From the cell containing the given text, extract its center point as [X, Y] coordinate. 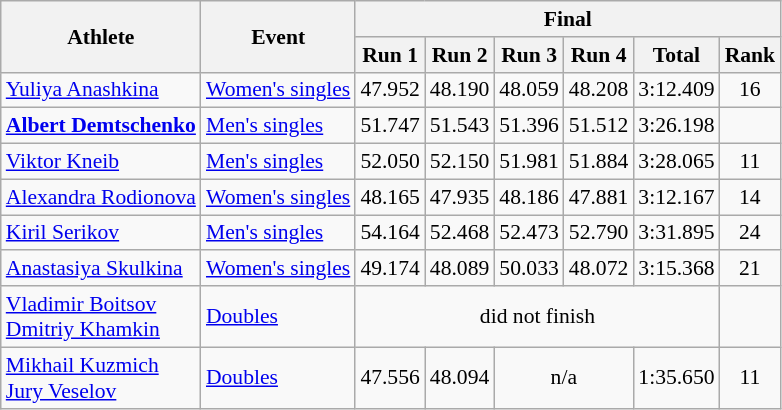
Total [676, 55]
52.473 [528, 233]
52.150 [460, 162]
47.881 [598, 197]
51.747 [390, 126]
51.884 [598, 162]
did not finish [537, 316]
Kiril Serikov [101, 233]
Run 2 [460, 55]
52.790 [598, 233]
21 [750, 269]
3:26.198 [676, 126]
Run 4 [598, 55]
48.186 [528, 197]
14 [750, 197]
Run 3 [528, 55]
3:31.895 [676, 233]
52.468 [460, 233]
51.543 [460, 126]
24 [750, 233]
54.164 [390, 233]
Mikhail Kuzmich Jury Veselov [101, 378]
51.512 [598, 126]
Athlete [101, 36]
47.556 [390, 378]
Alexandra Rodionova [101, 197]
50.033 [528, 269]
48.094 [460, 378]
Viktor Kneib [101, 162]
n/a [564, 378]
48.165 [390, 197]
48.059 [528, 90]
Event [278, 36]
49.174 [390, 269]
Yuliya Anashkina [101, 90]
Final [568, 19]
48.208 [598, 90]
16 [750, 90]
3:12.167 [676, 197]
3:15.368 [676, 269]
Anastasiya Skulkina [101, 269]
Run 1 [390, 55]
1:35.650 [676, 378]
47.952 [390, 90]
Albert Demtschenko [101, 126]
48.089 [460, 269]
Vladimir Boitsov Dmitriy Khamkin [101, 316]
48.072 [598, 269]
51.981 [528, 162]
47.935 [460, 197]
Rank [750, 55]
48.190 [460, 90]
52.050 [390, 162]
3:28.065 [676, 162]
51.396 [528, 126]
3:12.409 [676, 90]
